From the cell containing the given text, extract its center point as (X, Y) coordinate. 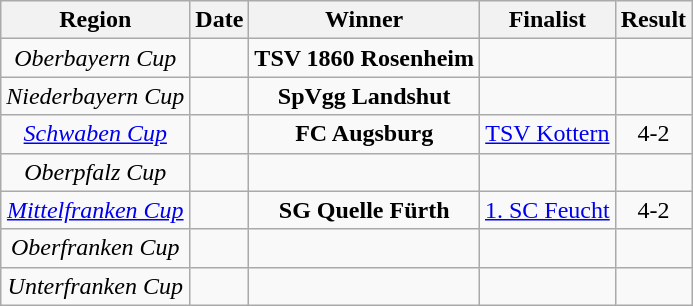
Mittelfranken Cup (96, 210)
FC Augsburg (364, 134)
Oberbayern Cup (96, 58)
Niederbayern Cup (96, 96)
Result (653, 20)
Oberpfalz Cup (96, 172)
TSV Kottern (547, 134)
Schwaben Cup (96, 134)
TSV 1860 Rosenheim (364, 58)
Unterfranken Cup (96, 286)
Date (220, 20)
SG Quelle Fürth (364, 210)
1. SC Feucht (547, 210)
Winner (364, 20)
Region (96, 20)
Oberfranken Cup (96, 248)
SpVgg Landshut (364, 96)
Finalist (547, 20)
